For the text-containing cell, return its midpoint in [X, Y] coordinate format. 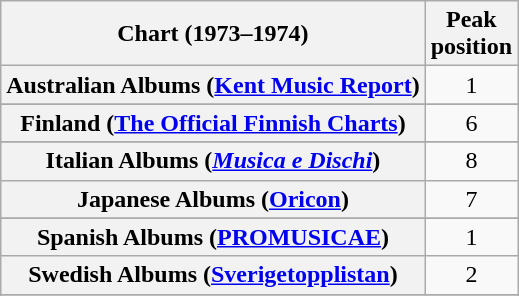
Peakposition [471, 34]
Chart (1973–1974) [213, 34]
Japanese Albums (Oricon) [213, 199]
8 [471, 161]
Spanish Albums (PROMUSICAE) [213, 237]
Swedish Albums (Sverigetopplistan) [213, 275]
Australian Albums (Kent Music Report) [213, 85]
2 [471, 275]
6 [471, 123]
Finland (The Official Finnish Charts) [213, 123]
7 [471, 199]
Italian Albums (Musica e Dischi) [213, 161]
